Output the (X, Y) coordinate of the center of the cell containing the given text.  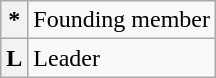
L (14, 58)
Founding member (122, 20)
Leader (122, 58)
* (14, 20)
